Pinpoint the cell where the given text exists, returning its [X, Y] midpoint coordinate. 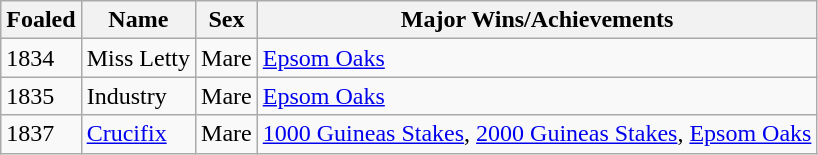
Industry [138, 96]
1835 [41, 96]
Crucifix [138, 134]
Foaled [41, 20]
1834 [41, 58]
Major Wins/Achievements [537, 20]
1837 [41, 134]
Miss Letty [138, 58]
Name [138, 20]
Sex [227, 20]
1000 Guineas Stakes, 2000 Guineas Stakes, Epsom Oaks [537, 134]
